Pinpoint the cell where the given text exists, returning its [X, Y] midpoint coordinate. 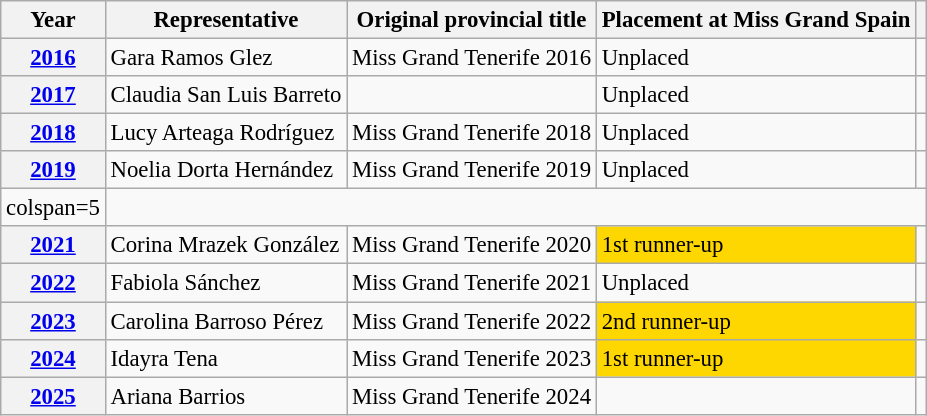
Fabiola Sánchez [226, 283]
2nd runner-up [756, 321]
2016 [53, 58]
2019 [53, 170]
Miss Grand Tenerife 2024 [472, 396]
2021 [53, 245]
colspan=5 [53, 208]
2017 [53, 95]
2023 [53, 321]
Carolina Barroso Pérez [226, 321]
Lucy Arteaga Rodríguez [226, 133]
Gara Ramos Glez [226, 58]
Corina Mrazek González [226, 245]
Placement at Miss Grand Spain [756, 20]
Representative [226, 20]
Miss Grand Tenerife 2019 [472, 170]
Original provincial title [472, 20]
Miss Grand Tenerife 2020 [472, 245]
Miss Grand Tenerife 2018 [472, 133]
Miss Grand Tenerife 2016 [472, 58]
Miss Grand Tenerife 2022 [472, 321]
2024 [53, 358]
Year [53, 20]
Ariana Barrios [226, 396]
Idayra Tena [226, 358]
2022 [53, 283]
2025 [53, 396]
2018 [53, 133]
Miss Grand Tenerife 2021 [472, 283]
Noelia Dorta Hernández [226, 170]
Miss Grand Tenerife 2023 [472, 358]
Claudia San Luis Barreto [226, 95]
